Capture the cell that displays the provided text and extract its [X, Y] central coordinate. 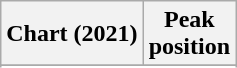
Chart (2021) [72, 34]
Peakposition [189, 34]
